Search for the cell housing the specified text and yield its [X, Y] center coordinate. 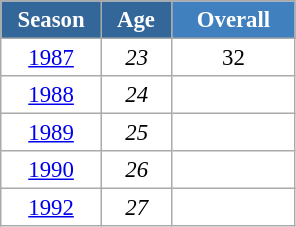
26 [136, 170]
32 [234, 58]
1989 [52, 133]
Season [52, 20]
1992 [52, 208]
Overall [234, 20]
1987 [52, 58]
24 [136, 95]
Age [136, 20]
27 [136, 208]
25 [136, 133]
1988 [52, 95]
1990 [52, 170]
23 [136, 58]
